Find where the given text appears and provide that cell's center as (x, y) coordinate. 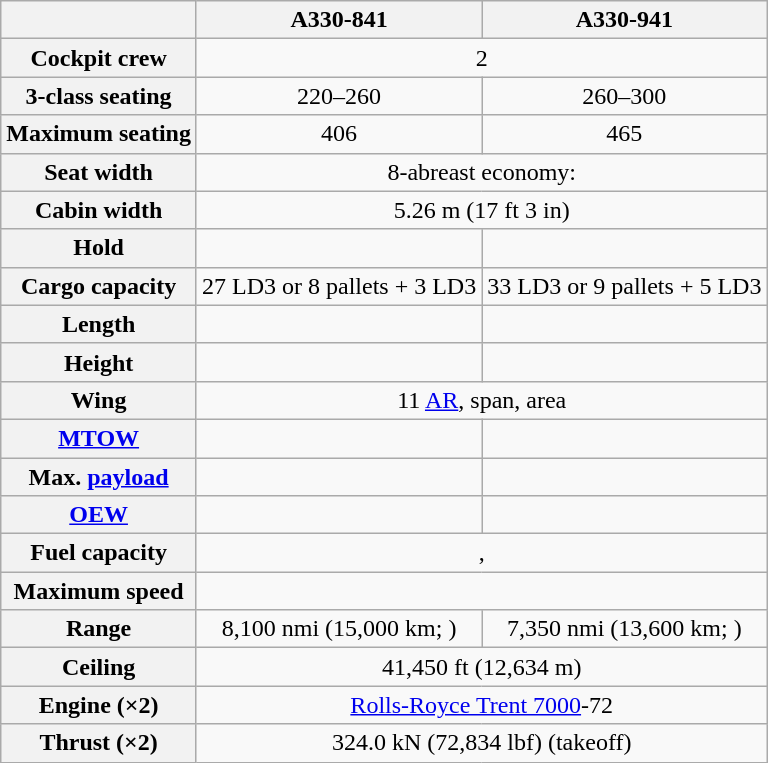
Height (99, 362)
Cargo capacity (99, 286)
8,100 nmi (15,000 km; ) (338, 629)
8-abreast economy: (481, 172)
27 LD3 or 8 pallets + 3 LD3 (338, 286)
Cabin width (99, 210)
Engine (×2) (99, 705)
33 LD3 or 9 pallets + 5 LD3 (624, 286)
Length (99, 324)
2 (481, 58)
Maximum speed (99, 591)
465 (624, 134)
7,350 nmi (13,600 km; ) (624, 629)
220–260 (338, 96)
Range (99, 629)
Maximum seating (99, 134)
3-class seating (99, 96)
A330-941 (624, 20)
Fuel capacity (99, 553)
Hold (99, 248)
Rolls-Royce Trent 7000-72 (481, 705)
Ceiling (99, 667)
406 (338, 134)
Thrust (×2) (99, 743)
11 AR, span, area (481, 400)
Seat width (99, 172)
324.0 kN (72,834 lbf) (takeoff) (481, 743)
A330-841 (338, 20)
5.26 m (17 ft 3 in) (481, 210)
Cockpit crew (99, 58)
260–300 (624, 96)
41,450 ft (12,634 m) (481, 667)
MTOW (99, 438)
OEW (99, 515)
Max. payload (99, 477)
, (481, 553)
Wing (99, 400)
